Determine the [X, Y] coordinate at the center of the cell enclosing the given text.  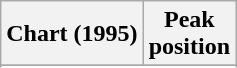
Chart (1995) [72, 34]
Peakposition [189, 34]
